Detect which cell encompasses the target text, then output its (X, Y) center coordinate. 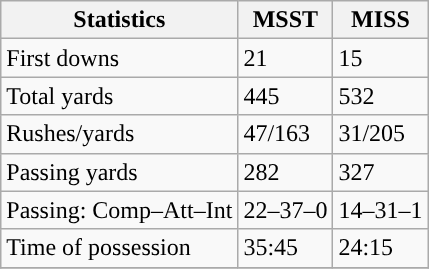
24:15 (380, 248)
MSST (286, 20)
Passing yards (120, 172)
445 (286, 96)
47/163 (286, 134)
Rushes/yards (120, 134)
35:45 (286, 248)
Time of possession (120, 248)
31/205 (380, 134)
Total yards (120, 96)
Statistics (120, 20)
MISS (380, 20)
Passing: Comp–Att–Int (120, 210)
15 (380, 58)
282 (286, 172)
21 (286, 58)
22–37–0 (286, 210)
327 (380, 172)
First downs (120, 58)
532 (380, 96)
14–31–1 (380, 210)
